Provide the [X, Y] coordinate of the cell's center where the given text is located.  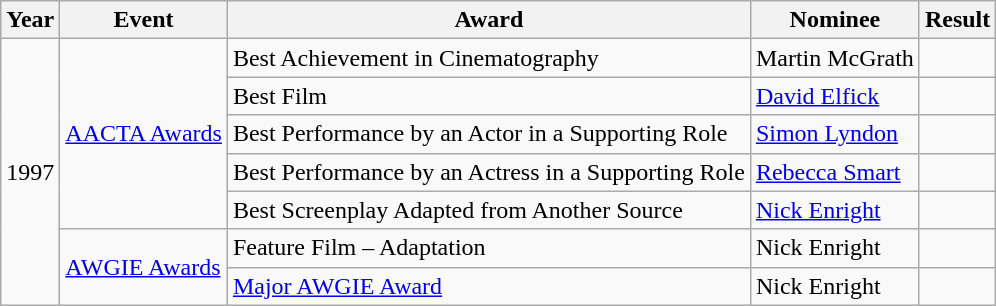
Best Film [488, 96]
Martin McGrath [834, 58]
Year [30, 20]
Event [144, 20]
Major AWGIE Award [488, 286]
Award [488, 20]
1997 [30, 172]
Feature Film – Adaptation [488, 248]
Result [957, 20]
Rebecca Smart [834, 172]
Nominee [834, 20]
Best Achievement in Cinematography [488, 58]
Simon Lyndon [834, 134]
Best Performance by an Actor in a Supporting Role [488, 134]
AWGIE Awards [144, 267]
Best Performance by an Actress in a Supporting Role [488, 172]
Best Screenplay Adapted from Another Source [488, 210]
David Elfick [834, 96]
AACTA Awards [144, 134]
